Return [X, Y] of the center of cell containing provided text 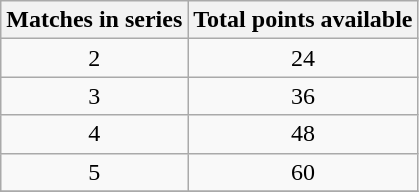
60 [303, 172]
4 [94, 134]
Total points available [303, 20]
36 [303, 96]
5 [94, 172]
48 [303, 134]
Matches in series [94, 20]
2 [94, 58]
3 [94, 96]
24 [303, 58]
